Provide the (x, y) coordinate of the cell's center where the given text is located.  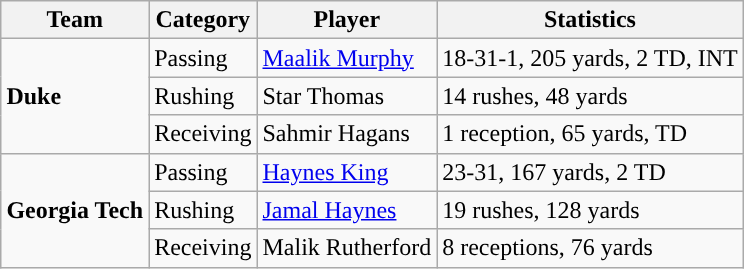
8 receptions, 76 yards (590, 248)
Statistics (590, 20)
14 rushes, 48 yards (590, 96)
Sahmir Hagans (347, 134)
Category (203, 20)
23-31, 167 yards, 2 TD (590, 172)
19 rushes, 128 yards (590, 210)
Malik Rutherford (347, 248)
Haynes King (347, 172)
Duke (75, 96)
Star Thomas (347, 96)
Player (347, 20)
Team (75, 20)
Maalik Murphy (347, 58)
Georgia Tech (75, 210)
Jamal Haynes (347, 210)
1 reception, 65 yards, TD (590, 134)
18-31-1, 205 yards, 2 TD, INT (590, 58)
